Identify which cell holds the provided text, then report its [X, Y] central coordinate. 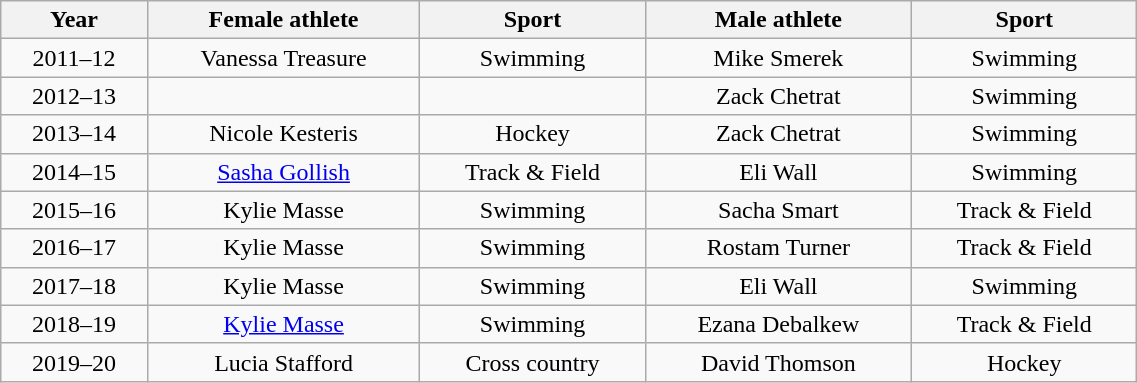
2019–20 [74, 362]
Lucia Stafford [284, 362]
Sasha Gollish [284, 172]
Cross country [532, 362]
Male athlete [778, 20]
Year [74, 20]
2018–19 [74, 324]
2014–15 [74, 172]
Rostam Turner [778, 248]
2015–16 [74, 210]
Ezana Debalkew [778, 324]
2012–13 [74, 96]
David Thomson [778, 362]
Mike Smerek [778, 58]
Female athlete [284, 20]
2017–18 [74, 286]
2011–12 [74, 58]
Sacha Smart [778, 210]
Nicole Kesteris [284, 134]
Vanessa Treasure [284, 58]
2013–14 [74, 134]
2016–17 [74, 248]
